Search for the cell housing the specified text and yield its (x, y) center coordinate. 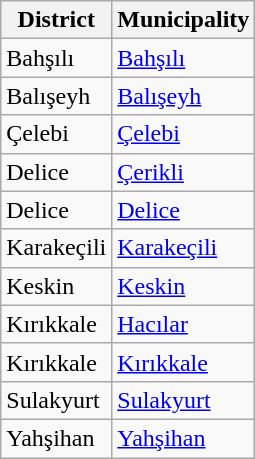
Çerikli (184, 172)
District (56, 20)
Hacılar (184, 324)
Municipality (184, 20)
